Return (x, y) of the center of cell containing provided text 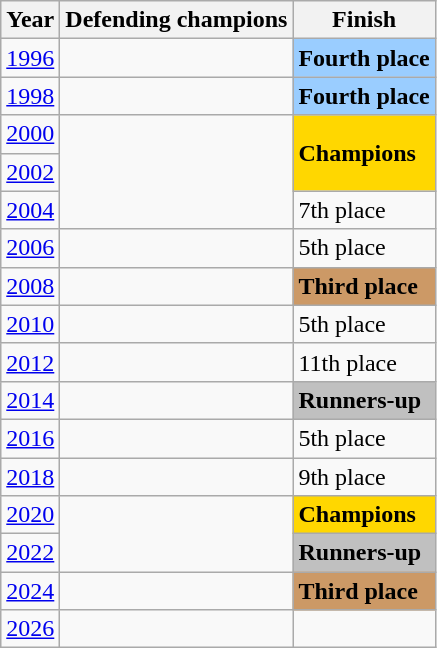
2010 (30, 324)
11th place (364, 362)
2024 (30, 591)
9th place (364, 477)
2020 (30, 515)
7th place (364, 210)
2026 (30, 629)
2002 (30, 172)
2022 (30, 553)
2012 (30, 362)
Defending champions (176, 20)
2008 (30, 286)
1996 (30, 58)
2000 (30, 134)
Year (30, 20)
2014 (30, 400)
2004 (30, 210)
2006 (30, 248)
1998 (30, 96)
2016 (30, 438)
2018 (30, 477)
Finish (364, 20)
